Locate the cell with the specified text and output its (x, y) center coordinate. 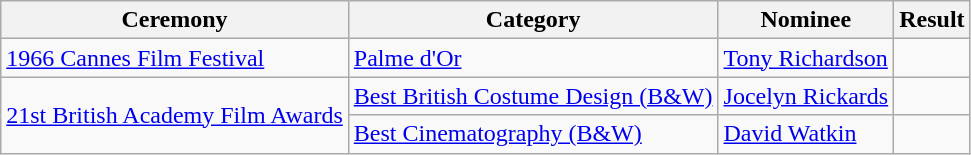
Best Cinematography (B&W) (533, 134)
Ceremony (175, 20)
David Watkin (806, 134)
Category (533, 20)
Jocelyn Rickards (806, 96)
21st British Academy Film Awards (175, 115)
Best British Costume Design (B&W) (533, 96)
Result (932, 20)
Nominee (806, 20)
Palme d'Or (533, 58)
Tony Richardson (806, 58)
1966 Cannes Film Festival (175, 58)
